Extract the [X, Y] coordinate from the center of the cell holding the provided text.  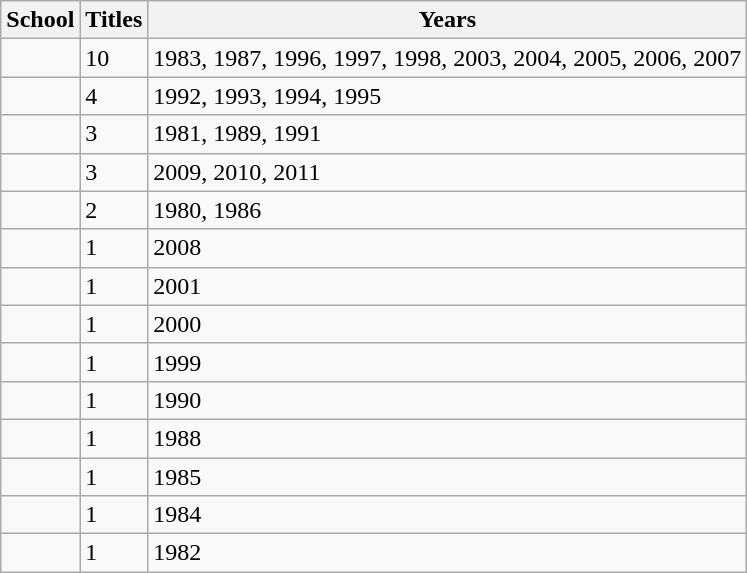
Years [448, 20]
1985 [448, 477]
1990 [448, 400]
2008 [448, 248]
2009, 2010, 2011 [448, 172]
1984 [448, 515]
2000 [448, 324]
1980, 1986 [448, 210]
2 [114, 210]
1988 [448, 438]
1983, 1987, 1996, 1997, 1998, 2003, 2004, 2005, 2006, 2007 [448, 58]
10 [114, 58]
School [40, 20]
1999 [448, 362]
2001 [448, 286]
Titles [114, 20]
1981, 1989, 1991 [448, 134]
4 [114, 96]
1982 [448, 553]
1992, 1993, 1994, 1995 [448, 96]
